Return (X, Y) of the center of cell containing provided text 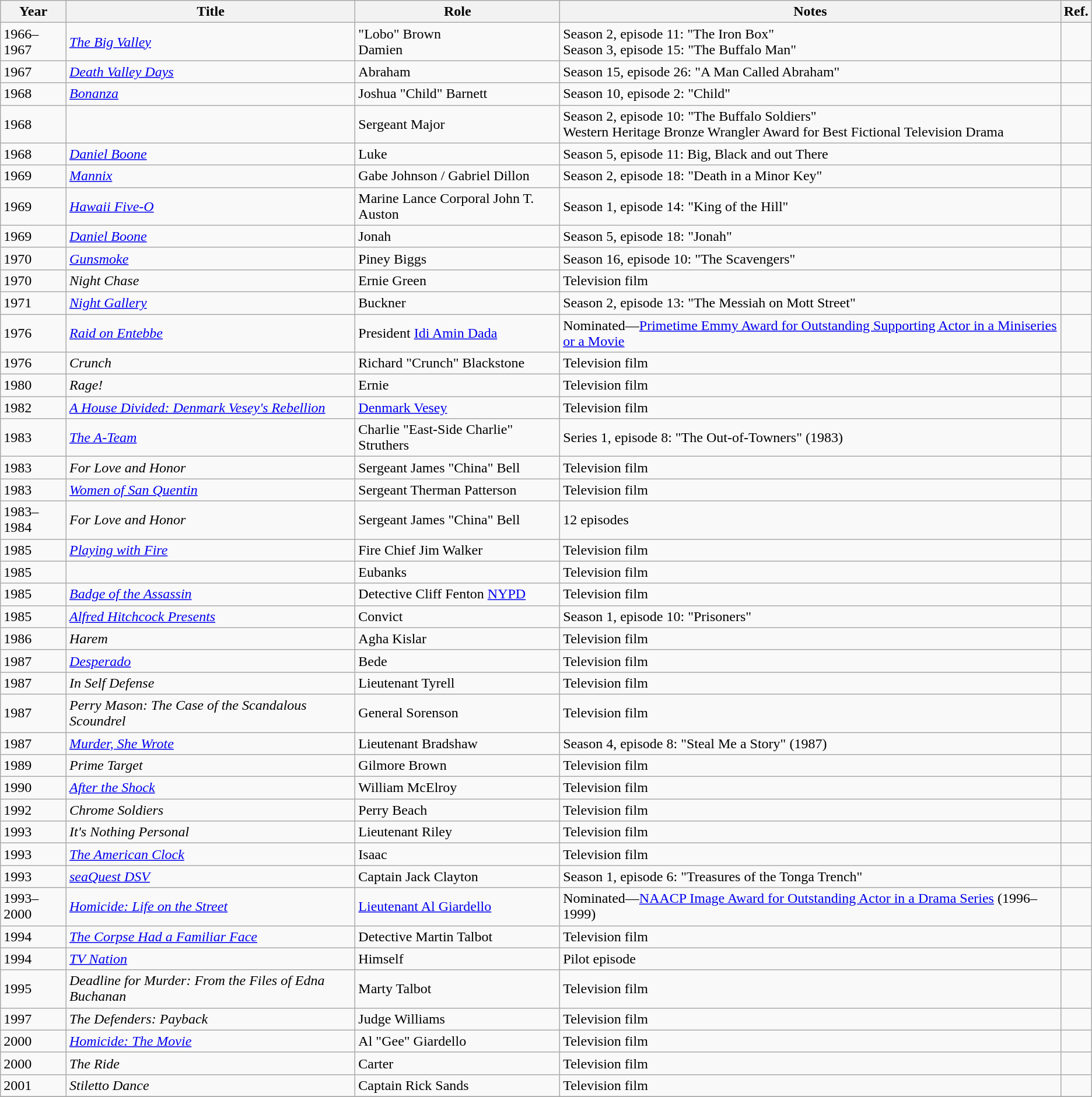
1990 (34, 788)
Chrome Soldiers (210, 810)
Marty Talbot (457, 989)
Badge of the Assassin (210, 594)
Abraham (457, 72)
1992 (34, 810)
Season 1, episode 14: "King of the Hill" (811, 206)
1980 (34, 385)
Homicide: The Movie (210, 1041)
Perry Mason: The Case of the Scandalous Scoundrel (210, 713)
Season 1, episode 10: "Prisoners" (811, 616)
Buckner (457, 303)
The Defenders: Payback (210, 1019)
Gabe Johnson / Gabriel Dillon (457, 176)
Deadline for Murder: From the Files of Edna Buchanan (210, 989)
Pilot episode (811, 959)
Joshua "Child" Barnett (457, 94)
General Sorenson (457, 713)
Women of San Quentin (210, 490)
Detective Cliff Fenton NYPD (457, 594)
1989 (34, 766)
Alfred Hitchcock Presents (210, 616)
The Corpse Had a Familiar Face (210, 937)
Season 10, episode 2: "Child" (811, 94)
Hawaii Five-O (210, 206)
Carter (457, 1063)
Eubanks (457, 572)
"Lobo" Brown Damien (457, 42)
Series 1, episode 8: "The Out-of-Towners" (1983) (811, 437)
A House Divided: Denmark Vesey's Rebellion (210, 408)
The A-Team (210, 437)
The Ride (210, 1063)
Lieutenant Bradshaw (457, 744)
1983–1984 (34, 520)
Gunsmoke (210, 258)
Nominated—Primetime Emmy Award for Outstanding Supporting Actor in a Miniseries or a Movie (811, 332)
The American Clock (210, 854)
It's Nothing Personal (210, 832)
Notes (811, 12)
Denmark Vesey (457, 408)
1971 (34, 303)
2001 (34, 1085)
Stiletto Dance (210, 1085)
1966–1967 (34, 42)
Season 5, episode 11: Big, Black and out There (811, 154)
Lieutenant Al Giardello (457, 906)
Season 5, episode 18: "Jonah" (811, 236)
Charlie "East-Side Charlie" Struthers (457, 437)
Harem (210, 639)
Season 2, episode 10: "The Buffalo Soldiers"Western Heritage Bronze Wrangler Award for Best Fictional Television Drama (811, 124)
Jonah (457, 236)
Agha Kislar (457, 639)
Himself (457, 959)
Season 2, episode 13: "The Messiah on Mott Street" (811, 303)
1995 (34, 989)
Playing with Fire (210, 550)
Ref. (1076, 12)
Season 15, episode 26: "A Man Called Abraham" (811, 72)
Piney Biggs (457, 258)
1986 (34, 639)
Death Valley Days (210, 72)
Bede (457, 661)
Year (34, 12)
Mannix (210, 176)
Ernie (457, 385)
Season 2, episode 18: "Death in a Minor Key" (811, 176)
The Big Valley (210, 42)
President Idi Amin Dada (457, 332)
William McElroy (457, 788)
Sergeant Major (457, 124)
12 episodes (811, 520)
Richard "Crunch" Blackstone (457, 363)
TV Nation (210, 959)
Desperado (210, 661)
Isaac (457, 854)
Title (210, 12)
Luke (457, 154)
Season 16, episode 10: "The Scavengers" (811, 258)
Role (457, 12)
Nominated—NAACP Image Award for Outstanding Actor in a Drama Series (1996–1999) (811, 906)
Captain Jack Clayton (457, 877)
1993–2000 (34, 906)
In Self Defense (210, 683)
Crunch (210, 363)
Convict (457, 616)
Gilmore Brown (457, 766)
Night Chase (210, 281)
Season 1, episode 6: "Treasures of the Tonga Trench" (811, 877)
Al "Gee" Giardello (457, 1041)
Ernie Green (457, 281)
Judge Williams (457, 1019)
Rage! (210, 385)
1997 (34, 1019)
Marine Lance Corporal John T. Auston (457, 206)
Homicide: Life on the Street (210, 906)
After the Shock (210, 788)
Night Gallery (210, 303)
Season 2, episode 11: "The Iron Box"Season 3, episode 15: "The Buffalo Man" (811, 42)
Sergeant Therman Patterson (457, 490)
Fire Chief Jim Walker (457, 550)
Bonanza (210, 94)
1967 (34, 72)
Murder, She Wrote (210, 744)
Season 4, episode 8: "Steal Me a Story" (1987) (811, 744)
Perry Beach (457, 810)
seaQuest DSV (210, 877)
Detective Martin Talbot (457, 937)
Prime Target (210, 766)
Captain Rick Sands (457, 1085)
1982 (34, 408)
Lieutenant Tyrell (457, 683)
Lieutenant Riley (457, 832)
Raid on Entebbe (210, 332)
